Output the [x, y] coordinate of the center of the cell containing the given text.  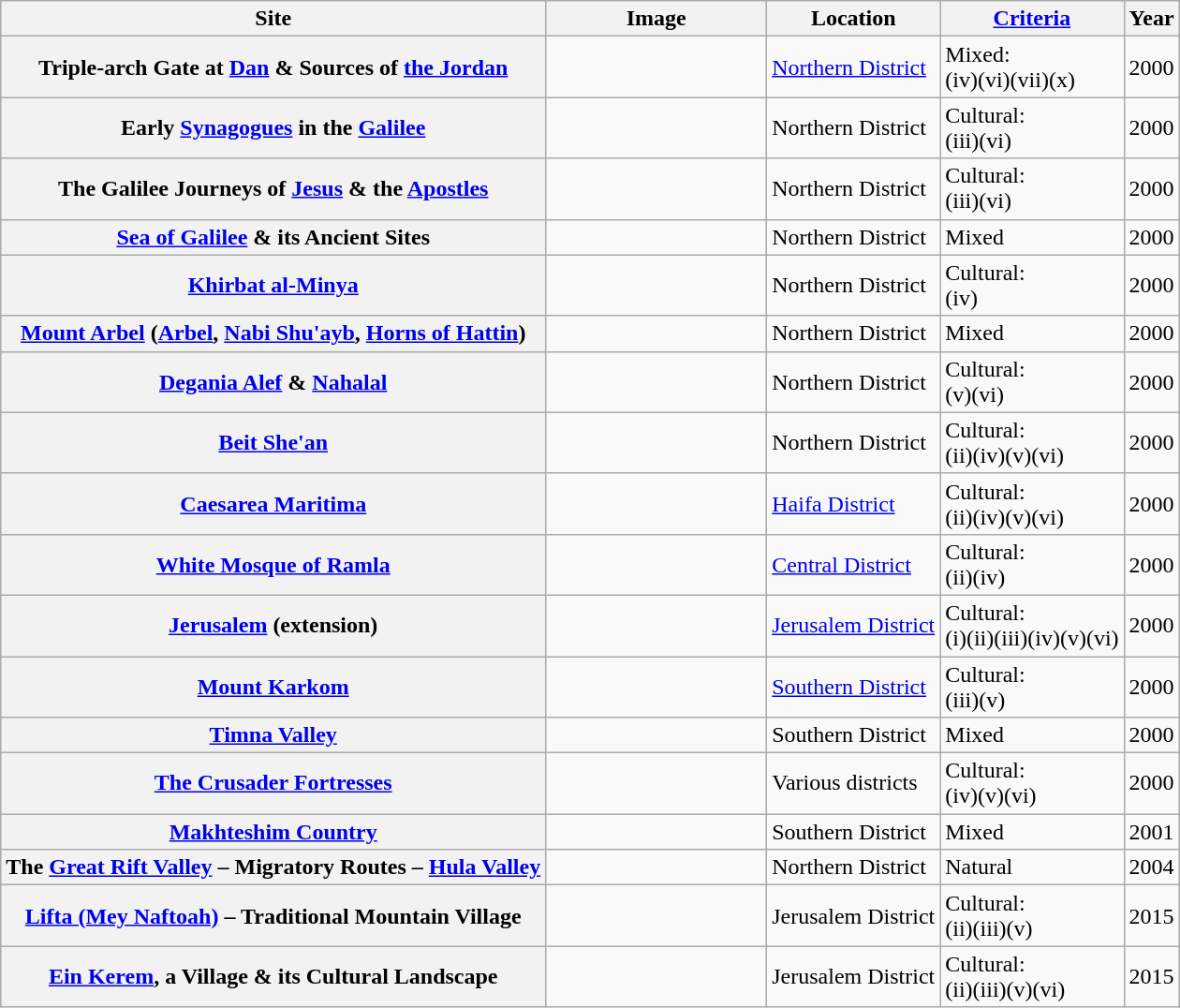
Cultural:(iv) [1032, 285]
Central District [854, 564]
Cultural:(iv)(v)(vi) [1032, 783]
Cultural:(i)(ii)(iii)(iv)(v)(vi) [1032, 626]
The Great Rift Valley – Migratory Routes – Hula Valley [273, 867]
Lifta (Mey Naftoah) – Traditional Mountain Village [273, 916]
Ein Kerem, a Village & its Cultural Landscape [273, 976]
Haifa District [854, 504]
Jerusalem (extension) [273, 626]
Criteria [1032, 19]
Caesarea Maritima [273, 504]
The Galilee Journeys of Jesus & the Apostles [273, 189]
Cultural:(v)(vi) [1032, 382]
Triple-arch Gate at Dan & Sources of the Jordan [273, 67]
Natural [1032, 867]
Image [656, 19]
Year [1152, 19]
Site [273, 19]
Early Synagogues in the Galilee [273, 127]
White Mosque of Ramla [273, 564]
Timna Valley [273, 735]
Mount Arbel (Arbel, Nabi Shu'ayb, Horns of Hattin) [273, 334]
Makhteshim Country [273, 832]
Mixed:(iv)(vi)(vii)(x) [1032, 67]
2001 [1152, 832]
Degania Alef & Nahalal [273, 382]
Cultural:(ii)(iii)(v)(vi) [1032, 976]
Location [854, 19]
Khirbat al-Minya [273, 285]
Cultural:(iii)(v) [1032, 686]
Various districts [854, 783]
Cultural:(ii)(iii)(v) [1032, 916]
2004 [1152, 867]
Beit She'an [273, 442]
The Crusader Fortresses [273, 783]
Sea of Galilee & its Ancient Sites [273, 237]
Mount Karkom [273, 686]
Cultural:(ii)(iv) [1032, 564]
